From the cell containing the given text, extract its center point as (X, Y) coordinate. 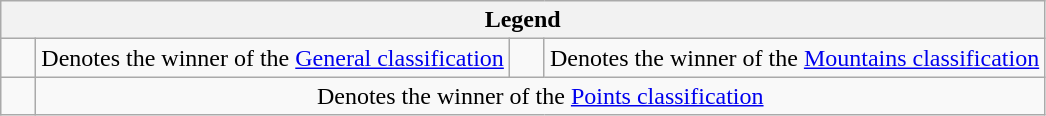
Denotes the winner of the Points classification (540, 96)
Denotes the winner of the General classification (273, 58)
Denotes the winner of the Mountains classification (794, 58)
Legend (523, 20)
